Identify which cell holds the provided text, then report its [x, y] central coordinate. 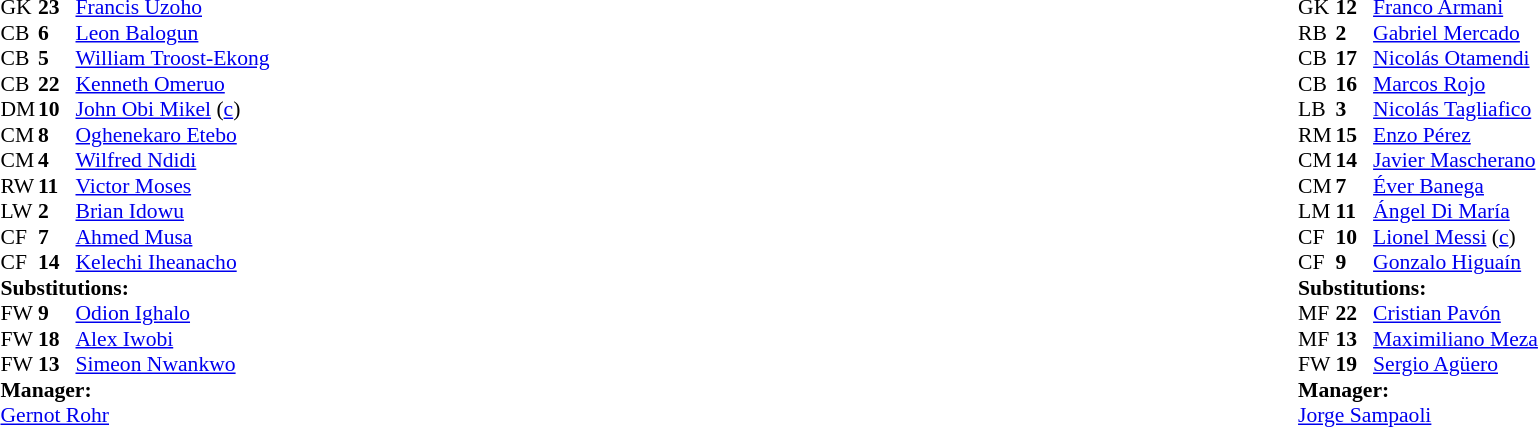
LB [1317, 109]
Leon Balogun [173, 33]
Simeon Nwankwo [173, 365]
17 [1355, 59]
LM [1317, 211]
LW [19, 211]
4 [57, 161]
Odion Ighalo [173, 313]
Marcos Rojo [1456, 84]
John Obi Mikel (c) [173, 109]
3 [1355, 109]
Sergio Agüero [1456, 365]
Oghenekaro Etebo [173, 135]
Ahmed Musa [173, 237]
15 [1355, 135]
Javier Mascherano [1456, 161]
Ángel Di María [1456, 211]
Gabriel Mercado [1456, 33]
Enzo Pérez [1456, 135]
RM [1317, 135]
8 [57, 135]
RW [19, 186]
19 [1355, 365]
Kelechi Iheanacho [173, 263]
18 [57, 339]
Maximiliano Meza [1456, 339]
Alex Iwobi [173, 339]
RB [1317, 33]
Éver Banega [1456, 186]
Cristian Pavón [1456, 313]
DM [19, 109]
6 [57, 33]
William Troost-Ekong [173, 59]
Kenneth Omeruo [173, 84]
5 [57, 59]
Gonzalo Higuaín [1456, 263]
Lionel Messi (c) [1456, 237]
Brian Idowu [173, 211]
Nicolás Otamendi [1456, 59]
Nicolás Tagliafico [1456, 109]
Wilfred Ndidi [173, 161]
16 [1355, 84]
Victor Moses [173, 186]
